Output the [X, Y] coordinate of the center of the cell containing the given text.  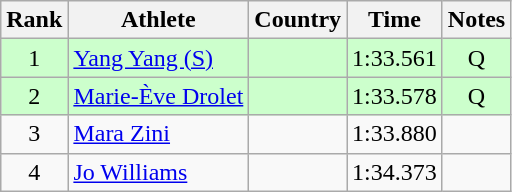
Country [298, 20]
2 [34, 96]
Notes [476, 20]
Mara Zini [158, 134]
Yang Yang (S) [158, 58]
1 [34, 58]
1:33.561 [395, 58]
1:33.880 [395, 134]
Marie-Ève Drolet [158, 96]
4 [34, 172]
1:33.578 [395, 96]
Jo Williams [158, 172]
Rank [34, 20]
1:34.373 [395, 172]
Athlete [158, 20]
Time [395, 20]
3 [34, 134]
